From the cell containing the given text, extract its center point as [x, y] coordinate. 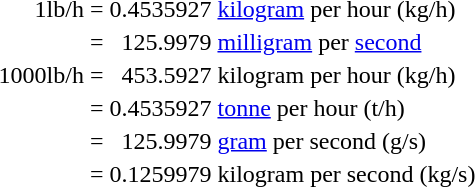
0.4535927 [160, 108]
453.5927 [160, 75]
